From the cell containing the given text, extract its center point as (x, y) coordinate. 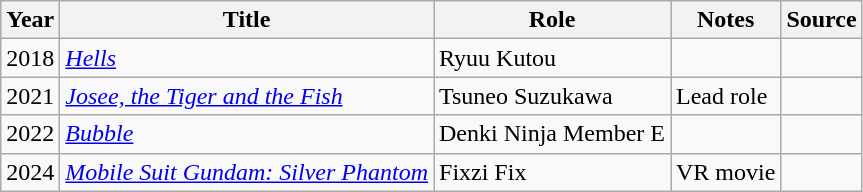
Role (552, 20)
Tsuneo Suzukawa (552, 96)
Denki Ninja Member E (552, 134)
Title (247, 20)
Lead role (725, 96)
2018 (30, 58)
2022 (30, 134)
2021 (30, 96)
VR movie (725, 172)
Year (30, 20)
Notes (725, 20)
Mobile Suit Gundam: Silver Phantom (247, 172)
Hells (247, 58)
Source (822, 20)
2024 (30, 172)
Ryuu Kutou (552, 58)
Fixzi Fix (552, 172)
Bubble (247, 134)
Josee, the Tiger and the Fish (247, 96)
